Find where the given text appears and provide that cell's center as (X, Y) coordinate. 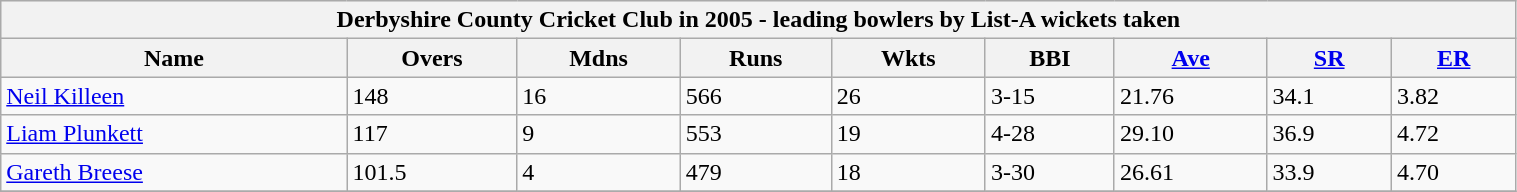
26 (908, 96)
19 (908, 134)
117 (432, 134)
Mdns (599, 58)
34.1 (1329, 96)
Derbyshire County Cricket Club in 2005 - leading bowlers by List-A wickets taken (758, 20)
101.5 (432, 172)
16 (599, 96)
BBI (1050, 58)
33.9 (1329, 172)
Wkts (908, 58)
4-28 (1050, 134)
566 (756, 96)
Name (174, 58)
3.82 (1454, 96)
Liam Plunkett (174, 134)
9 (599, 134)
Overs (432, 58)
21.76 (1190, 96)
Runs (756, 58)
Neil Killeen (174, 96)
3-15 (1050, 96)
553 (756, 134)
26.61 (1190, 172)
4.70 (1454, 172)
18 (908, 172)
Gareth Breese (174, 172)
36.9 (1329, 134)
SR (1329, 58)
148 (432, 96)
479 (756, 172)
4.72 (1454, 134)
29.10 (1190, 134)
ER (1454, 58)
4 (599, 172)
3-30 (1050, 172)
Ave (1190, 58)
